Determine the (X, Y) coordinate at the center of the cell enclosing the given text.  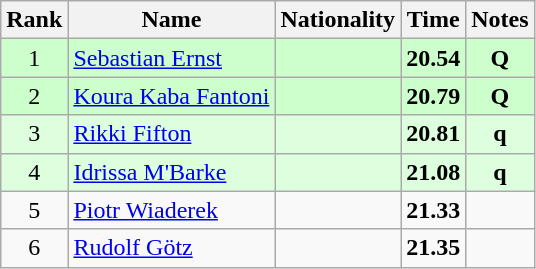
Idrissa M'Barke (172, 172)
21.35 (434, 248)
5 (34, 210)
Koura Kaba Fantoni (172, 96)
Piotr Wiaderek (172, 210)
20.54 (434, 58)
Rudolf Götz (172, 248)
2 (34, 96)
20.79 (434, 96)
3 (34, 134)
Name (172, 20)
20.81 (434, 134)
1 (34, 58)
4 (34, 172)
Rikki Fifton (172, 134)
Sebastian Ernst (172, 58)
21.33 (434, 210)
21.08 (434, 172)
Time (434, 20)
6 (34, 248)
Rank (34, 20)
Nationality (338, 20)
Notes (500, 20)
